Extract the (X, Y) coordinate from the center of the cell holding the provided text.  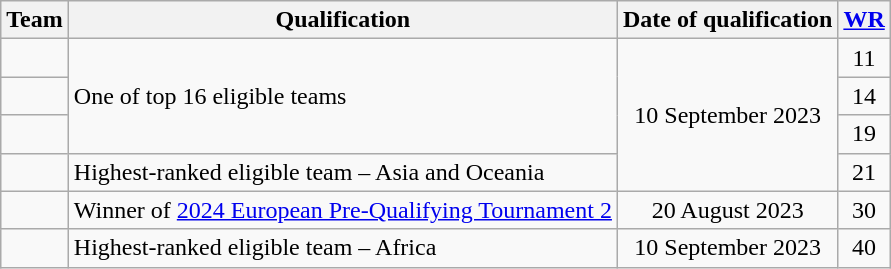
Qualification (342, 20)
21 (864, 172)
19 (864, 134)
Team (35, 20)
WR (864, 20)
40 (864, 248)
One of top 16 eligible teams (342, 96)
11 (864, 58)
Highest-ranked eligible team – Asia and Oceania (342, 172)
20 August 2023 (727, 210)
30 (864, 210)
14 (864, 96)
Highest-ranked eligible team – Africa (342, 248)
Winner of 2024 European Pre-Qualifying Tournament 2 (342, 210)
Date of qualification (727, 20)
